Pinpoint the cell where the given text exists, returning its [x, y] midpoint coordinate. 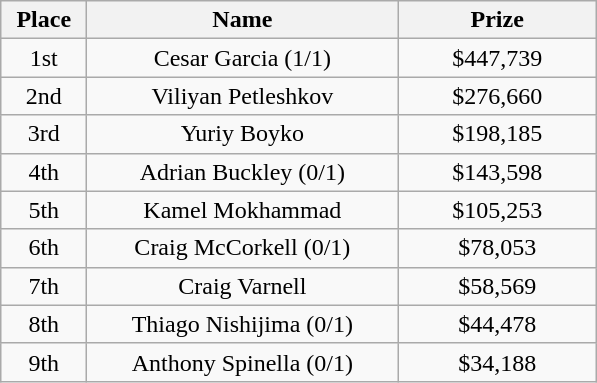
Craig McCorkell (0/1) [242, 248]
5th [44, 210]
Name [242, 20]
Viliyan Petleshkov [242, 96]
8th [44, 324]
2nd [44, 96]
$105,253 [498, 210]
Adrian Buckley (0/1) [242, 172]
$143,598 [498, 172]
9th [44, 362]
Thiago Nishijima (0/1) [242, 324]
Craig Varnell [242, 286]
7th [44, 286]
4th [44, 172]
Anthony Spinella (0/1) [242, 362]
Place [44, 20]
$34,188 [498, 362]
3rd [44, 134]
1st [44, 58]
$198,185 [498, 134]
Prize [498, 20]
Cesar Garcia (1/1) [242, 58]
$58,569 [498, 286]
Kamel Mokhammad [242, 210]
$276,660 [498, 96]
$78,053 [498, 248]
$447,739 [498, 58]
6th [44, 248]
$44,478 [498, 324]
Yuriy Boyko [242, 134]
